Identify which cell holds the provided text, then report its [x, y] central coordinate. 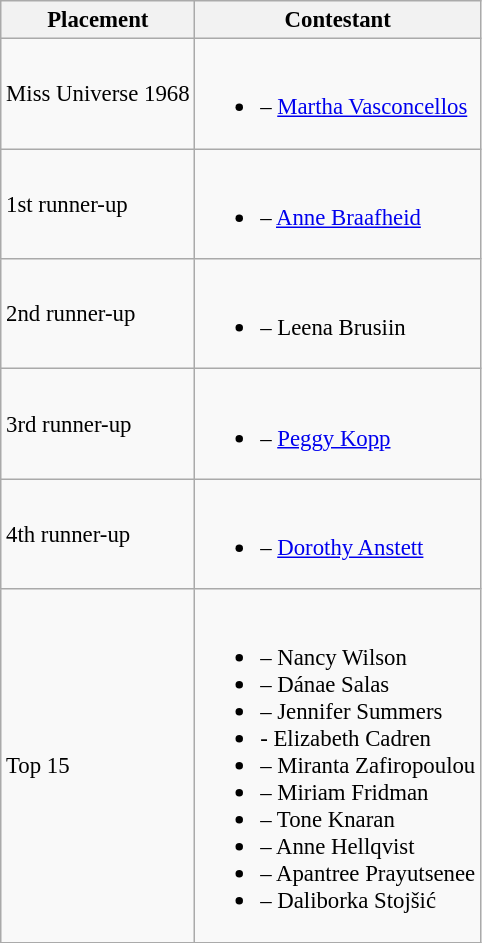
2nd runner-up [98, 314]
– Peggy Kopp [338, 424]
– Leena Brusiin [338, 314]
1st runner-up [98, 204]
– Dorothy Anstett [338, 534]
Placement [98, 20]
Top 15 [98, 766]
Miss Universe 1968 [98, 94]
3rd runner-up [98, 424]
– Martha Vasconcellos [338, 94]
Contestant [338, 20]
– Anne Braafheid [338, 204]
4th runner-up [98, 534]
